Search for the cell housing the specified text and yield its [x, y] center coordinate. 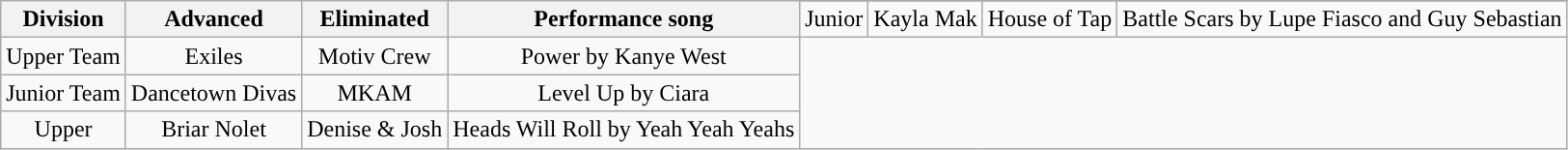
Denise & Josh [374, 130]
Motiv Crew [374, 56]
Battle Scars by Lupe Fiasco and Guy Sebastian [1342, 19]
Upper Team [64, 56]
Junior Team [64, 93]
Level Up by Ciara [623, 93]
Power by Kanye West [623, 56]
Heads Will Roll by Yeah Yeah Yeahs [623, 130]
Division [64, 19]
Performance song [623, 19]
Junior [834, 19]
MKAM [374, 93]
Briar Nolet [213, 130]
Dancetown Divas [213, 93]
Eliminated [374, 19]
Advanced [213, 19]
Upper [64, 130]
Exiles [213, 56]
Kayla Mak [925, 19]
House of Tap [1050, 19]
